Detect which cell encompasses the target text, then output its [x, y] center coordinate. 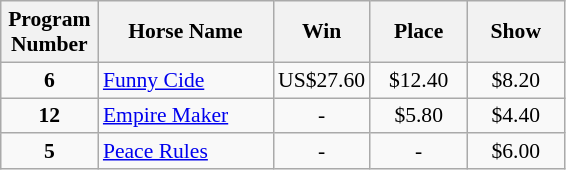
$4.40 [516, 116]
$12.40 [418, 80]
$5.80 [418, 116]
Win [322, 32]
5 [50, 152]
$6.00 [516, 152]
Funny Cide [186, 80]
Peace Rules [186, 152]
$8.20 [516, 80]
Empire Maker [186, 116]
ProgramNumber [50, 32]
Horse Name [186, 32]
6 [50, 80]
Show [516, 32]
Place [418, 32]
12 [50, 116]
US$27.60 [322, 80]
